Extract the [X, Y] coordinate from the center of the cell holding the provided text.  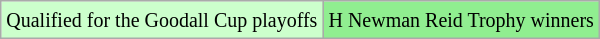
Qualified for the Goodall Cup playoffs [162, 20]
H Newman Reid Trophy winners [462, 20]
